Output the [x, y] coordinate of the center of the cell containing the given text.  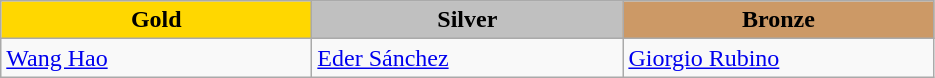
Gold [156, 20]
Eder Sánchez [468, 58]
Wang Hao [156, 58]
Silver [468, 20]
Giorgio Rubino [778, 58]
Bronze [778, 20]
